Extract the (X, Y) coordinate from the center of the cell holding the provided text.  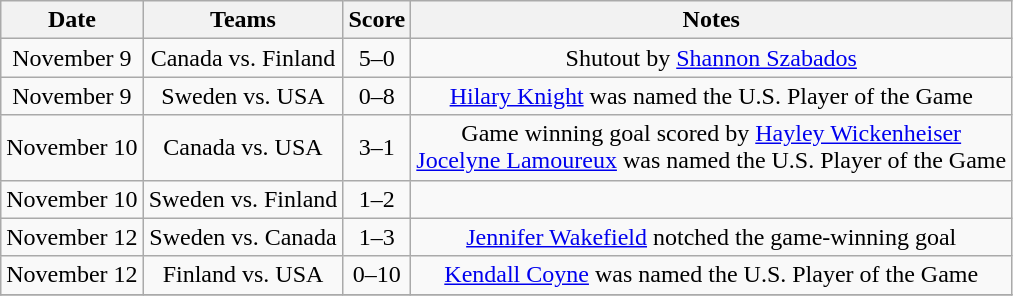
Hilary Knight was named the U.S. Player of the Game (712, 96)
Canada vs. Finland (243, 58)
1–2 (377, 199)
Sweden vs. Canada (243, 237)
Game winning goal scored by Hayley WickenheiserJocelyne Lamoureux was named the U.S. Player of the Game (712, 148)
Shutout by Shannon Szabados (712, 58)
Kendall Coyne was named the U.S. Player of the Game (712, 275)
Sweden vs. Finland (243, 199)
1–3 (377, 237)
Jennifer Wakefield notched the game-winning goal (712, 237)
5–0 (377, 58)
3–1 (377, 148)
0–8 (377, 96)
Sweden vs. USA (243, 96)
Notes (712, 20)
0–10 (377, 275)
Finland vs. USA (243, 275)
Score (377, 20)
Teams (243, 20)
Canada vs. USA (243, 148)
Date (72, 20)
